Return [X, Y] of the center of cell containing provided text 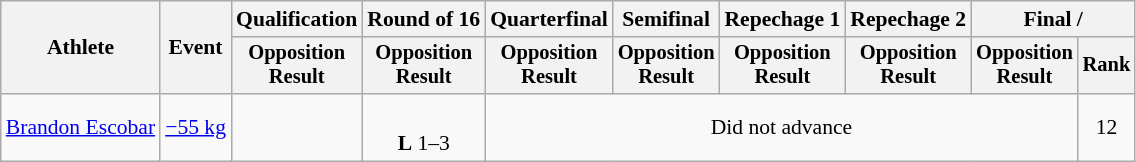
Repechage 1 [782, 19]
Athlete [80, 48]
Final / [1053, 19]
Semifinal [666, 19]
Rank [1107, 66]
L 1–3 [424, 128]
Event [196, 48]
12 [1107, 128]
Did not advance [781, 128]
Brandon Escobar [80, 128]
Qualification [296, 19]
−55 kg [196, 128]
Repechage 2 [908, 19]
Quarterfinal [549, 19]
Round of 16 [424, 19]
